Pinpoint the cell where the given text exists, returning its (x, y) midpoint coordinate. 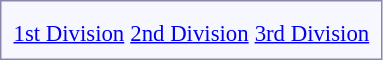
1st Division (69, 33)
3rd Division (312, 33)
2nd Division (190, 33)
